From the cell containing the given text, extract its center point as [x, y] coordinate. 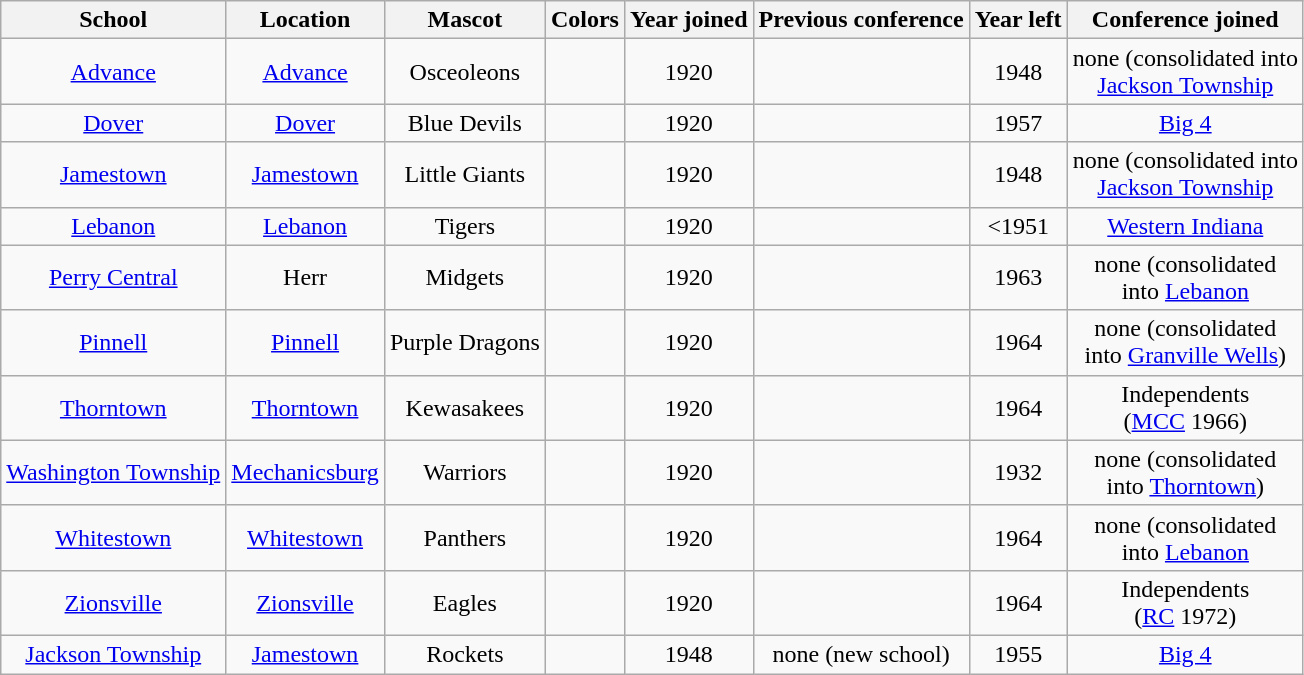
Blue Devils [464, 123]
Perry Central [114, 278]
Osceoleons [464, 72]
Independents(RC 1972) [1185, 602]
Location [306, 20]
Independents(MCC 1966) [1185, 408]
Panthers [464, 538]
Previous conference [861, 20]
1932 [1018, 472]
Washington Township [114, 472]
Conference joined [1185, 20]
Jackson Township [114, 654]
Colors [584, 20]
Purple Dragons [464, 342]
1955 [1018, 654]
Western Indiana [1185, 226]
Year joined [688, 20]
Midgets [464, 278]
none (consolidatedinto Thorntown) [1185, 472]
Warriors [464, 472]
<1951 [1018, 226]
Kewasakees [464, 408]
Mascot [464, 20]
1957 [1018, 123]
none (consolidatedinto Granville Wells) [1185, 342]
School [114, 20]
Rockets [464, 654]
Tigers [464, 226]
Eagles [464, 602]
Little Giants [464, 174]
Year left [1018, 20]
Herr [306, 278]
Mechanicsburg [306, 472]
1963 [1018, 278]
none (new school) [861, 654]
